For the text-containing cell, return its midpoint in (X, Y) coordinate format. 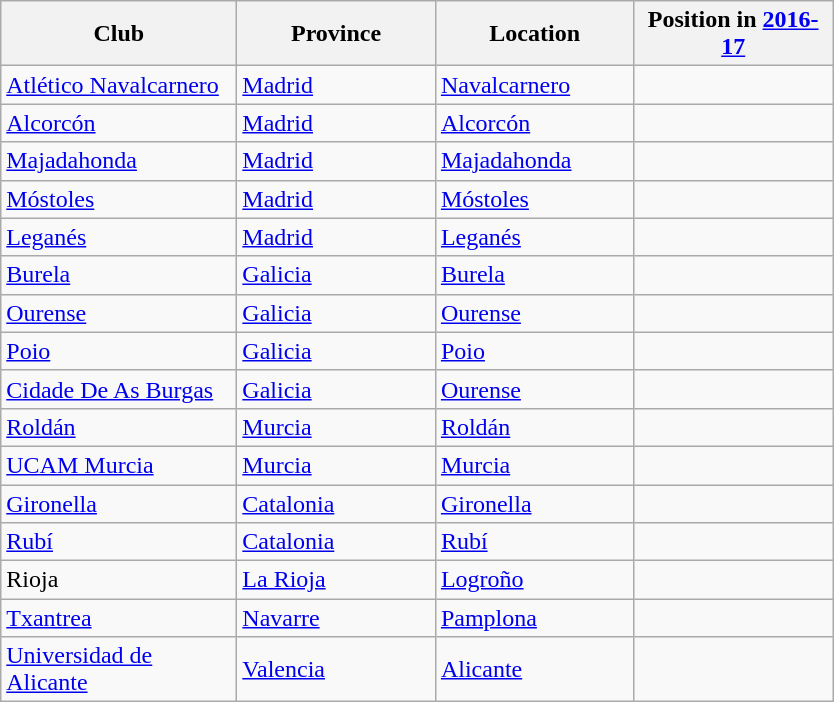
Club (119, 34)
Navarre (336, 618)
Alicante (534, 670)
La Rioja (336, 580)
Valencia (336, 670)
Logroño (534, 580)
Txantrea (119, 618)
Location (534, 34)
Province (336, 34)
Atlético Navalcarnero (119, 85)
Cidade De As Burgas (119, 389)
Pamplona (534, 618)
Rioja (119, 580)
Universidad de Alicante (119, 670)
Position in 2016-17 (734, 34)
Navalcarnero (534, 85)
UCAM Murcia (119, 465)
